Identify which cell holds the provided text, then report its [x, y] central coordinate. 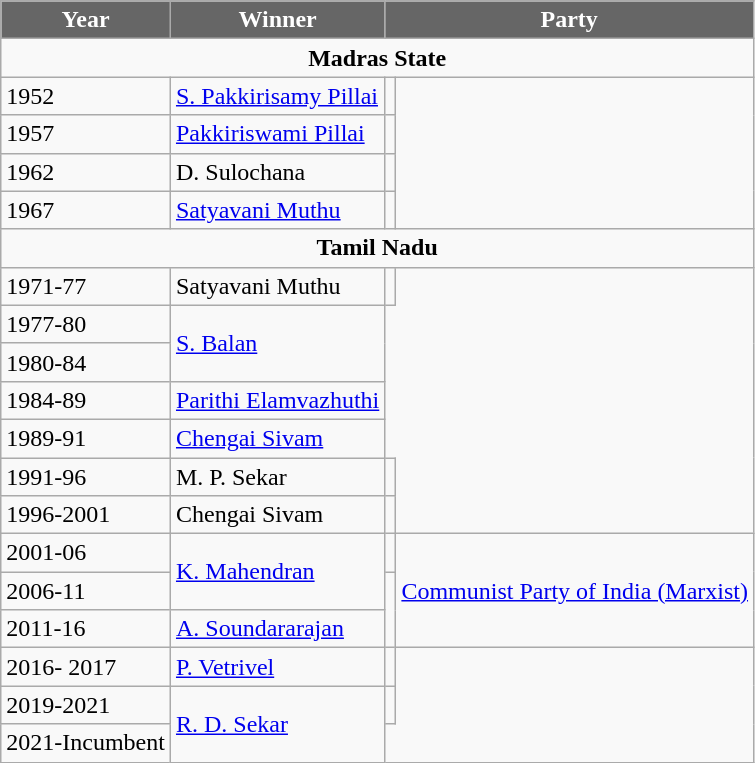
S. Balan [277, 343]
Madras State [378, 58]
2016- 2017 [86, 667]
D. Sulochana [277, 172]
1977-80 [86, 324]
Communist Party of India (Marxist) [575, 591]
1989-91 [86, 438]
1952 [86, 96]
1957 [86, 134]
1980-84 [86, 362]
P. Vetrivel [277, 667]
Party [570, 20]
M. P. Sekar [277, 477]
2011-16 [86, 629]
K. Mahendran [277, 572]
1984-89 [86, 400]
2006-11 [86, 591]
Year [86, 20]
Pakkiriswami Pillai [277, 134]
A. Soundararajan [277, 629]
2019-2021 [86, 705]
1962 [86, 172]
Tamil Nadu [378, 248]
Parithi Elamvazhuthi [277, 400]
R. D. Sekar [277, 724]
1971-77 [86, 286]
1967 [86, 210]
2021-Incumbent [86, 743]
1996-2001 [86, 515]
1991-96 [86, 477]
2001-06 [86, 553]
S. Pakkirisamy Pillai [277, 96]
Winner [277, 20]
